Return the [X, Y] coordinate for the center point of the cell that contains the specified text.  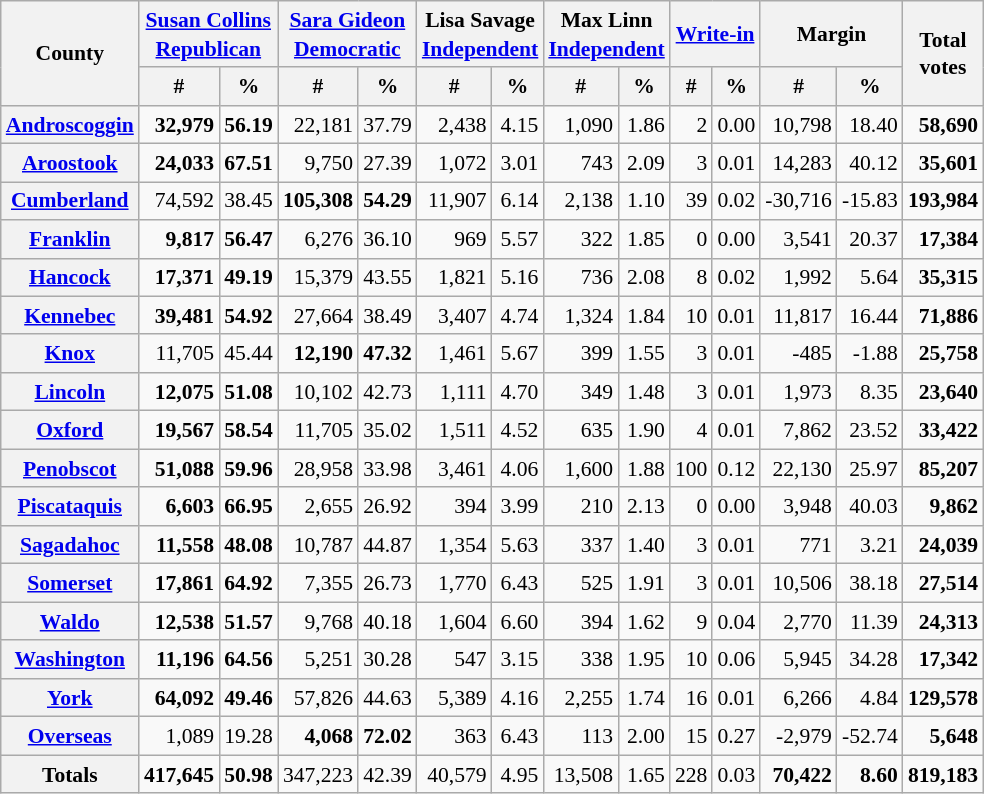
27,664 [318, 316]
6,266 [798, 698]
12,075 [179, 392]
38.45 [248, 201]
4.74 [518, 316]
2,655 [318, 507]
5.64 [870, 277]
45.44 [248, 354]
105,308 [318, 201]
18.40 [870, 125]
42.39 [388, 774]
Kennebec [70, 316]
Androscoggin [70, 125]
23.52 [870, 430]
26.73 [388, 583]
57,826 [318, 698]
1,354 [454, 545]
9,817 [179, 239]
7,355 [318, 583]
417,645 [179, 774]
10,787 [318, 545]
17,371 [179, 277]
15 [692, 736]
5,648 [943, 736]
Piscataquis [70, 507]
1.84 [644, 316]
210 [580, 507]
11.39 [870, 621]
Margin [832, 34]
33.98 [388, 468]
1.95 [644, 659]
969 [454, 239]
1,821 [454, 277]
44.87 [388, 545]
Sara GideonDemocratic [348, 34]
1.40 [644, 545]
23,640 [943, 392]
10,506 [798, 583]
9 [692, 621]
36.10 [388, 239]
5.67 [518, 354]
58.54 [248, 430]
4.06 [518, 468]
0.12 [736, 468]
2,138 [580, 201]
25,758 [943, 354]
228 [692, 774]
Franklin [70, 239]
-1.88 [870, 354]
Max LinnIndependent [606, 34]
2.00 [644, 736]
Washington [70, 659]
Susan CollinsRepublican [208, 34]
4.84 [870, 698]
3.99 [518, 507]
85,207 [943, 468]
11,817 [798, 316]
-15.83 [870, 201]
1,604 [454, 621]
20.37 [870, 239]
50.98 [248, 774]
York [70, 698]
42.73 [388, 392]
54.29 [388, 201]
7,862 [798, 430]
3,407 [454, 316]
4.70 [518, 392]
49.46 [248, 698]
4.16 [518, 698]
1,324 [580, 316]
58,690 [943, 125]
635 [580, 430]
6.14 [518, 201]
347,223 [318, 774]
4.95 [518, 774]
0.06 [736, 659]
32,979 [179, 125]
736 [580, 277]
64,092 [179, 698]
2,438 [454, 125]
1.55 [644, 354]
27.39 [388, 163]
35,315 [943, 277]
1,111 [454, 392]
1,992 [798, 277]
59.96 [248, 468]
3,948 [798, 507]
338 [580, 659]
12,538 [179, 621]
0.27 [736, 736]
2 [692, 125]
10,102 [318, 392]
0.04 [736, 621]
Totals [70, 774]
39 [692, 201]
Overseas [70, 736]
Penobscot [70, 468]
4.52 [518, 430]
819,183 [943, 774]
70,422 [798, 774]
17,861 [179, 583]
13,508 [580, 774]
25.97 [870, 468]
64.92 [248, 583]
28,958 [318, 468]
10,798 [798, 125]
12,190 [318, 354]
322 [580, 239]
14,283 [798, 163]
547 [454, 659]
9,750 [318, 163]
1.88 [644, 468]
1.48 [644, 392]
5.16 [518, 277]
-2,979 [798, 736]
129,578 [943, 698]
1,973 [798, 392]
27,514 [943, 583]
34.28 [870, 659]
Hancock [70, 277]
5,389 [454, 698]
1,461 [454, 354]
Write-in [715, 34]
43.55 [388, 277]
5,251 [318, 659]
24,313 [943, 621]
8.35 [870, 392]
35.02 [388, 430]
51,088 [179, 468]
743 [580, 163]
2.08 [644, 277]
337 [580, 545]
-30,716 [798, 201]
33,422 [943, 430]
72.02 [388, 736]
Knox [70, 354]
22,181 [318, 125]
Cumberland [70, 201]
Lisa SavageIndependent [480, 34]
40,579 [454, 774]
3,461 [454, 468]
1.62 [644, 621]
15,379 [318, 277]
1.85 [644, 239]
66.95 [248, 507]
9,862 [943, 507]
525 [580, 583]
38.49 [388, 316]
2.13 [644, 507]
47.32 [388, 354]
4.15 [518, 125]
49.19 [248, 277]
771 [798, 545]
1.91 [644, 583]
399 [580, 354]
16.44 [870, 316]
24,039 [943, 545]
22,130 [798, 468]
Aroostook [70, 163]
37.79 [388, 125]
40.03 [870, 507]
24,033 [179, 163]
3.21 [870, 545]
4 [692, 430]
17,342 [943, 659]
1,600 [580, 468]
1.10 [644, 201]
2,770 [798, 621]
1.74 [644, 698]
363 [454, 736]
Somerset [70, 583]
11,558 [179, 545]
Waldo [70, 621]
4,068 [318, 736]
-485 [798, 354]
40.18 [388, 621]
1,089 [179, 736]
Totalvotes [943, 53]
2,255 [580, 698]
8.60 [870, 774]
100 [692, 468]
19,567 [179, 430]
5.63 [518, 545]
5,945 [798, 659]
9,768 [318, 621]
48.08 [248, 545]
113 [580, 736]
19.28 [248, 736]
51.57 [248, 621]
Lincoln [70, 392]
1.90 [644, 430]
17,384 [943, 239]
6.60 [518, 621]
39,481 [179, 316]
6,276 [318, 239]
349 [580, 392]
26.92 [388, 507]
56.47 [248, 239]
1,090 [580, 125]
1.86 [644, 125]
1,511 [454, 430]
74,592 [179, 201]
16 [692, 698]
11,907 [454, 201]
56.19 [248, 125]
Sagadahoc [70, 545]
Oxford [70, 430]
5.57 [518, 239]
64.56 [248, 659]
3.15 [518, 659]
3,541 [798, 239]
8 [692, 277]
40.12 [870, 163]
1,072 [454, 163]
1,770 [454, 583]
6,603 [179, 507]
30.28 [388, 659]
35,601 [943, 163]
44.63 [388, 698]
2.09 [644, 163]
51.08 [248, 392]
11,196 [179, 659]
County [70, 53]
-52.74 [870, 736]
193,984 [943, 201]
54.92 [248, 316]
3.01 [518, 163]
0.03 [736, 774]
1.65 [644, 774]
67.51 [248, 163]
38.18 [870, 583]
71,886 [943, 316]
